Locate the cell with the specified text and output its (X, Y) center coordinate. 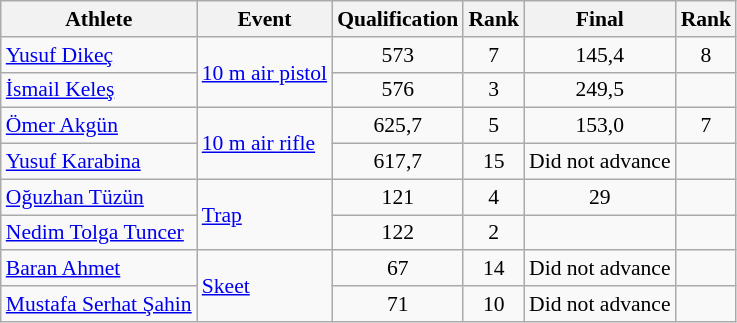
121 (398, 197)
67 (398, 269)
Athlete (99, 19)
3 (494, 90)
573 (398, 55)
71 (398, 304)
Final (600, 19)
Yusuf Dikeç (99, 55)
576 (398, 90)
Nedim Tolga Tuncer (99, 233)
122 (398, 233)
15 (494, 162)
14 (494, 269)
2 (494, 233)
Qualification (398, 19)
Yusuf Karabina (99, 162)
10 (494, 304)
Mustafa Serhat Şahin (99, 304)
8 (706, 55)
153,0 (600, 126)
625,7 (398, 126)
10 m air rifle (264, 144)
Baran Ahmet (99, 269)
Oğuzhan Tüzün (99, 197)
29 (600, 197)
5 (494, 126)
Trap (264, 214)
617,7 (398, 162)
249,5 (600, 90)
İsmail Keleş (99, 90)
145,4 (600, 55)
Event (264, 19)
10 m air pistol (264, 72)
4 (494, 197)
Skeet (264, 286)
Ömer Akgün (99, 126)
